Output the (x, y) coordinate of the center of the cell containing the given text.  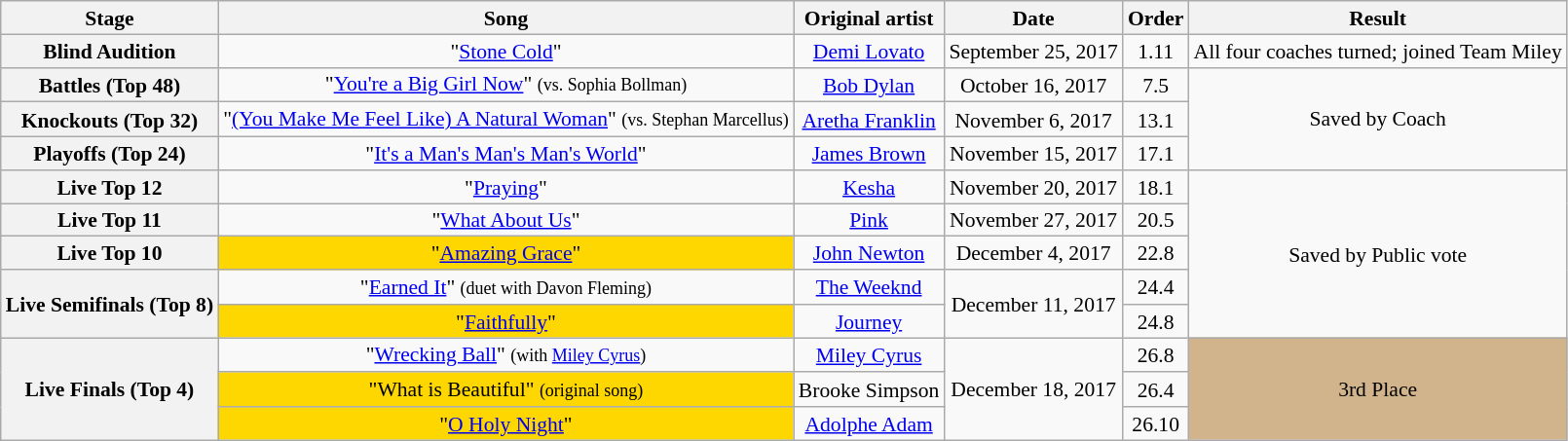
December 4, 2017 (1032, 253)
"What About Us" (506, 220)
"It's a Man's Man's Man's World" (506, 154)
Brooke Simpson (869, 390)
"Stone Cold" (506, 51)
November 6, 2017 (1032, 120)
Saved by Public vote (1377, 254)
26.8 (1156, 355)
Result (1377, 18)
November 20, 2017 (1032, 187)
Battles (Top 48) (109, 85)
18.1 (1156, 187)
John Newton (869, 253)
"O Holy Night" (506, 423)
20.5 (1156, 220)
All four coaches turned; joined Team Miley (1377, 51)
Pink (869, 220)
"Wrecking Ball" (with Miley Cyrus) (506, 355)
24.4 (1156, 287)
26.4 (1156, 390)
Bob Dylan (869, 85)
Stage (109, 18)
"(You Make Me Feel Like) A Natural Woman" (vs. Stephan Marcellus) (506, 120)
Demi Lovato (869, 51)
December 11, 2017 (1032, 304)
November 15, 2017 (1032, 154)
17.1 (1156, 154)
"What is Beautiful" (original song) (506, 390)
December 18, 2017 (1032, 389)
James Brown (869, 154)
"Faithfully" (506, 321)
"Earned It" (duet with Davon Fleming) (506, 287)
September 25, 2017 (1032, 51)
22.8 (1156, 253)
1.11 (1156, 51)
"You're a Big Girl Now" (vs. Sophia Bollman) (506, 85)
Miley Cyrus (869, 355)
Live Top 10 (109, 253)
Saved by Coach (1377, 119)
24.8 (1156, 321)
Kesha (869, 187)
Playoffs (Top 24) (109, 154)
Blind Audition (109, 51)
Aretha Franklin (869, 120)
Live Finals (Top 4) (109, 389)
November 27, 2017 (1032, 220)
Song (506, 18)
Original artist (869, 18)
3rd Place (1377, 389)
Adolphe Adam (869, 423)
Date (1032, 18)
"Praying" (506, 187)
October 16, 2017 (1032, 85)
Live Semifinals (Top 8) (109, 304)
The Weeknd (869, 287)
Journey (869, 321)
Live Top 12 (109, 187)
7.5 (1156, 85)
Knockouts (Top 32) (109, 120)
13.1 (1156, 120)
"Amazing Grace" (506, 253)
Live Top 11 (109, 220)
Order (1156, 18)
26.10 (1156, 423)
